Locate the cell with the specified text and output its (x, y) center coordinate. 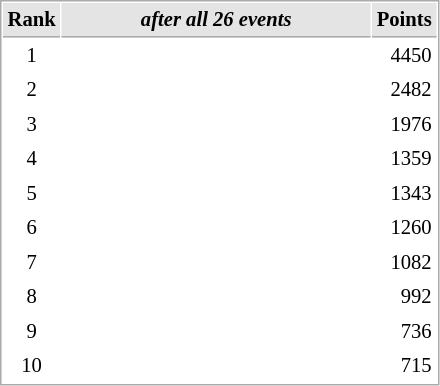
Rank (32, 20)
992 (404, 296)
3 (32, 124)
1 (32, 56)
715 (404, 366)
736 (404, 332)
Points (404, 20)
1260 (404, 228)
1359 (404, 158)
1976 (404, 124)
2482 (404, 90)
4450 (404, 56)
4 (32, 158)
8 (32, 296)
after all 26 events (216, 20)
7 (32, 262)
9 (32, 332)
10 (32, 366)
6 (32, 228)
1343 (404, 194)
5 (32, 194)
2 (32, 90)
1082 (404, 262)
